Pinpoint the cell where the given text exists, returning its [X, Y] midpoint coordinate. 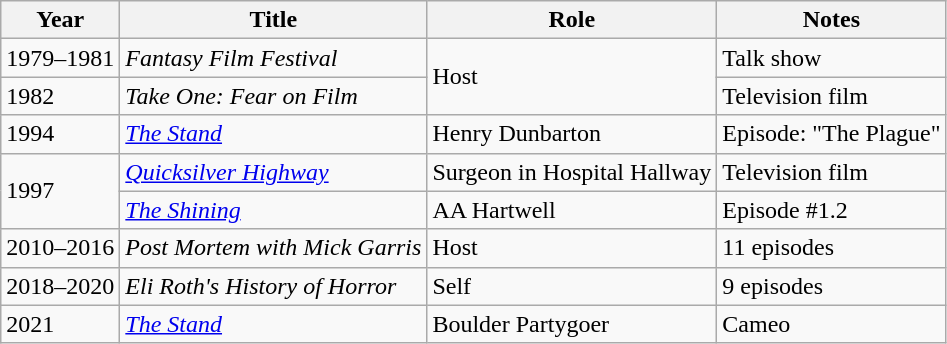
Surgeon in Hospital Hallway [572, 172]
Title [274, 20]
AA Hartwell [572, 210]
Fantasy Film Festival [274, 58]
9 episodes [832, 286]
Talk show [832, 58]
Cameo [832, 324]
2021 [60, 324]
Notes [832, 20]
1994 [60, 134]
1997 [60, 191]
2018–2020 [60, 286]
Episode: "The Plague" [832, 134]
Henry Dunbarton [572, 134]
Post Mortem with Mick Garris [274, 248]
Quicksilver Highway [274, 172]
Self [572, 286]
Boulder Partygoer [572, 324]
Role [572, 20]
2010–2016 [60, 248]
1982 [60, 96]
Year [60, 20]
11 episodes [832, 248]
Eli Roth's History of Horror [274, 286]
Take One: Fear on Film [274, 96]
The Shining [274, 210]
1979–1981 [60, 58]
Episode #1.2 [832, 210]
